Scan for the cell matching the given text and deliver its [x, y] coordinate at center. 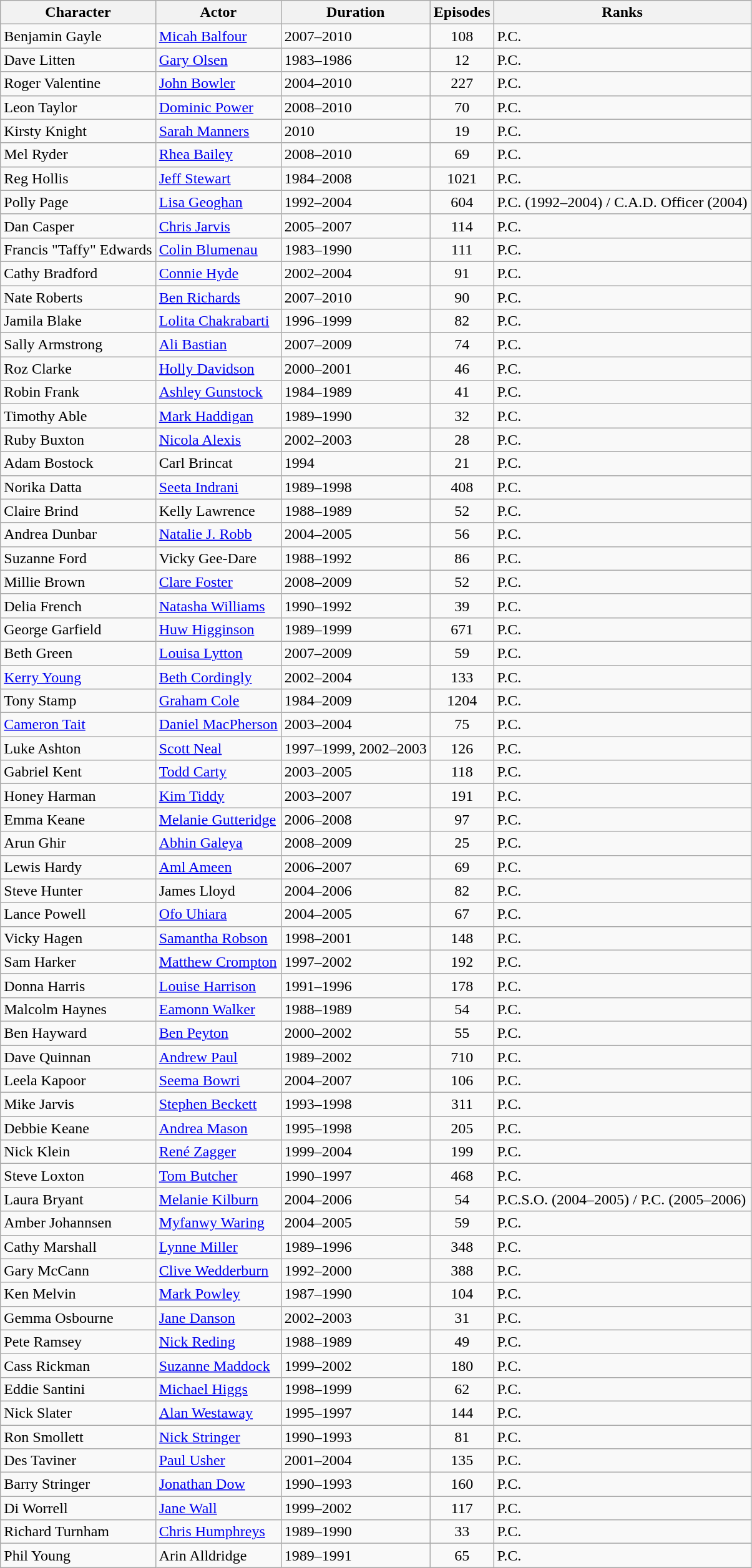
1989–2002 [356, 1057]
Polly Page [78, 202]
Delia French [78, 606]
56 [462, 535]
Phil Young [78, 1556]
Seeta Indrani [218, 487]
Pete Ramsey [78, 1342]
1204 [462, 701]
Clive Wedderburn [218, 1270]
Chris Jarvis [218, 226]
75 [462, 725]
Dominic Power [218, 107]
Natalie J. Robb [218, 535]
Arin Alldridge [218, 1556]
Huw Higginson [218, 629]
1995–1997 [356, 1413]
Mark Haddigan [218, 416]
Ken Melvin [78, 1294]
Barry Stringer [78, 1484]
49 [462, 1342]
Steve Loxton [78, 1176]
René Zagger [218, 1152]
Roger Valentine [78, 84]
Reg Hollis [78, 178]
33 [462, 1532]
Steve Hunter [78, 891]
1989–1998 [356, 487]
1992–2000 [356, 1270]
1998–1999 [356, 1389]
Kerry Young [78, 677]
2010 [356, 131]
Cathy Marshall [78, 1247]
114 [462, 226]
91 [462, 273]
Dave Litten [78, 60]
104 [462, 1294]
118 [462, 772]
Benjamin Gayle [78, 36]
2003–2007 [356, 796]
Todd Carty [218, 772]
31 [462, 1318]
135 [462, 1461]
Emma Keane [78, 820]
1997–2002 [356, 962]
Gabriel Kent [78, 772]
55 [462, 1033]
Graham Cole [218, 701]
Adam Bostock [78, 463]
Cameron Tait [78, 725]
604 [462, 202]
Cathy Bradford [78, 273]
Lolita Chakrabarti [218, 321]
1984–1989 [356, 392]
90 [462, 298]
Di Worrell [78, 1508]
Suzanne Maddock [218, 1365]
Timothy Able [78, 416]
Eamonn Walker [218, 1009]
21 [462, 463]
111 [462, 249]
1989–1991 [356, 1556]
Beth Cordingly [218, 677]
160 [462, 1484]
Nick Klein [78, 1152]
James Lloyd [218, 891]
Nate Roberts [78, 298]
Lance Powell [78, 914]
Samantha Robson [218, 938]
Leela Kapoor [78, 1081]
Alan Westaway [218, 1413]
2006–2008 [356, 820]
Ranks [622, 12]
205 [462, 1128]
Suzanne Ford [78, 558]
227 [462, 84]
1994 [356, 463]
Louisa Lytton [218, 653]
Ruby Buxton [78, 440]
67 [462, 914]
Andrea Dunbar [78, 535]
Kelly Lawrence [218, 511]
Ben Hayward [78, 1033]
Matthew Crompton [218, 962]
Stephen Beckett [218, 1105]
133 [462, 677]
Cass Rickman [78, 1365]
Sally Armstrong [78, 345]
2000–2001 [356, 369]
Gary McCann [78, 1270]
2004–2007 [356, 1081]
Tom Butcher [218, 1176]
Actor [218, 12]
Michael Higgs [218, 1389]
2005–2007 [356, 226]
Nicola Alexis [218, 440]
Aml Ameen [218, 867]
George Garfield [78, 629]
Kim Tiddy [218, 796]
Gary Olsen [218, 60]
Abhin Galeya [218, 843]
Laura Bryant [78, 1199]
Lynne Miller [218, 1247]
2006–2007 [356, 867]
Scott Neal [218, 748]
Colin Blumenau [218, 249]
81 [462, 1436]
191 [462, 796]
1991–1996 [356, 985]
1983–1986 [356, 60]
Ali Bastian [218, 345]
1997–1999, 2002–2003 [356, 748]
62 [462, 1389]
148 [462, 938]
Kirsty Knight [78, 131]
1984–2009 [356, 701]
1996–1999 [356, 321]
106 [462, 1081]
1995–1998 [356, 1128]
Paul Usher [218, 1461]
199 [462, 1152]
Dan Casper [78, 226]
Connie Hyde [218, 273]
2003–2005 [356, 772]
Sam Harker [78, 962]
1993–1998 [356, 1105]
Mike Jarvis [78, 1105]
710 [462, 1057]
Leon Taylor [78, 107]
Beth Green [78, 653]
Tony Stamp [78, 701]
1984–2008 [356, 178]
Daniel MacPherson [218, 725]
Mark Powley [218, 1294]
Seema Bowri [218, 1081]
86 [462, 558]
Jeff Stewart [218, 178]
Lewis Hardy [78, 867]
Holly Davidson [218, 369]
2000–2002 [356, 1033]
Nick Stringer [218, 1436]
Millie Brown [78, 582]
Vicky Gee-Dare [218, 558]
2001–2004 [356, 1461]
Carl Brincat [218, 463]
Mel Ryder [78, 155]
Luke Ashton [78, 748]
Louise Harrison [218, 985]
1987–1990 [356, 1294]
Clare Foster [218, 582]
1989–1996 [356, 1247]
Rhea Bailey [218, 155]
Amber Johannsen [78, 1223]
Dave Quinnan [78, 1057]
39 [462, 606]
Ron Smollett [78, 1436]
70 [462, 107]
1990–1997 [356, 1176]
Eddie Santini [78, 1389]
46 [462, 369]
2004–2010 [356, 84]
12 [462, 60]
178 [462, 985]
Arun Ghir [78, 843]
126 [462, 748]
Sarah Manners [218, 131]
Natasha Williams [218, 606]
Duration [356, 12]
P.C. (1992–2004) / C.A.D. Officer (2004) [622, 202]
P.C.S.O. (2004–2005) / P.C. (2005–2006) [622, 1199]
Jamila Blake [78, 321]
Lisa Geoghan [218, 202]
348 [462, 1247]
Melanie Gutteridge [218, 820]
388 [462, 1270]
1983–1990 [356, 249]
25 [462, 843]
Character [78, 12]
671 [462, 629]
1988–1992 [356, 558]
Jane Danson [218, 1318]
Jonathan Dow [218, 1484]
Episodes [462, 12]
Myfanwy Waring [218, 1223]
1989–1999 [356, 629]
Richard Turnham [78, 1532]
74 [462, 345]
1999–2004 [356, 1152]
Donna Harris [78, 985]
Ashley Gunstock [218, 392]
Ben Richards [218, 298]
Des Taviner [78, 1461]
117 [462, 1508]
Ofo Uhiara [218, 914]
Norika Datta [78, 487]
108 [462, 36]
Debbie Keane [78, 1128]
1998–2001 [356, 938]
Robin Frank [78, 392]
Gemma Osbourne [78, 1318]
144 [462, 1413]
1992–2004 [356, 202]
1990–1992 [356, 606]
2003–2004 [356, 725]
1021 [462, 178]
41 [462, 392]
Micah Balfour [218, 36]
19 [462, 131]
Roz Clarke [78, 369]
468 [462, 1176]
John Bowler [218, 84]
Chris Humphreys [218, 1532]
28 [462, 440]
Nick Slater [78, 1413]
311 [462, 1105]
Melanie Kilburn [218, 1199]
Nick Reding [218, 1342]
32 [462, 416]
Francis "Taffy" Edwards [78, 249]
180 [462, 1365]
97 [462, 820]
408 [462, 487]
192 [462, 962]
Vicky Hagen [78, 938]
65 [462, 1556]
Malcolm Haynes [78, 1009]
Claire Brind [78, 511]
Jane Wall [218, 1508]
Ben Peyton [218, 1033]
Honey Harman [78, 796]
Andrea Mason [218, 1128]
Andrew Paul [218, 1057]
